For the text-containing cell, return its midpoint in [x, y] coordinate format. 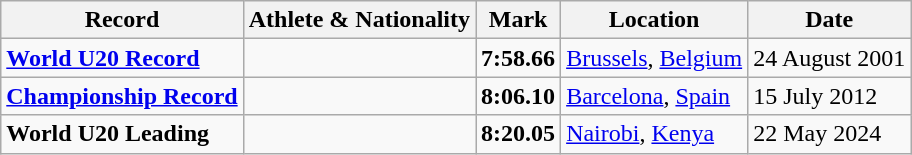
24 August 2001 [830, 58]
Location [654, 20]
Championship Record [122, 96]
Record [122, 20]
22 May 2024 [830, 134]
Mark [518, 20]
15 July 2012 [830, 96]
World U20 Leading [122, 134]
Athlete & Nationality [359, 20]
8:06.10 [518, 96]
7:58.66 [518, 58]
Nairobi, Kenya [654, 134]
World U20 Record [122, 58]
Brussels, Belgium [654, 58]
Date [830, 20]
8:20.05 [518, 134]
Barcelona, Spain [654, 96]
